Determine the (X, Y) coordinate at the center of the cell enclosing the given text.  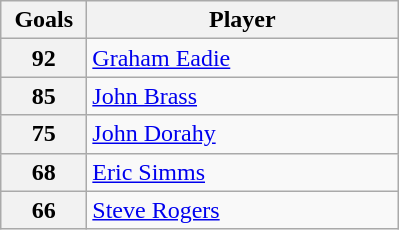
Graham Eadie (242, 58)
Eric Simms (242, 172)
John Brass (242, 96)
75 (44, 134)
66 (44, 210)
John Dorahy (242, 134)
Goals (44, 20)
Steve Rogers (242, 210)
68 (44, 172)
85 (44, 96)
Player (242, 20)
92 (44, 58)
